Provide the [X, Y] coordinate of the cell's center where the given text is located.  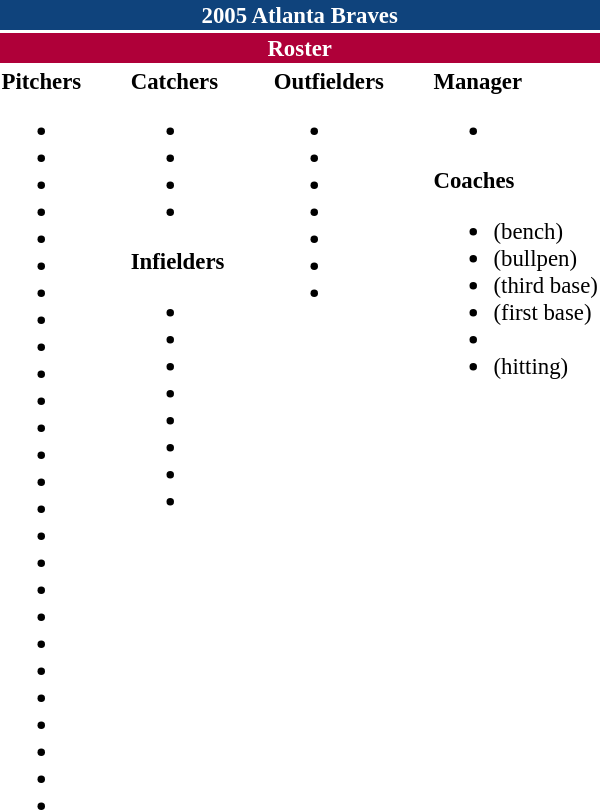
2005 Atlanta Braves [300, 15]
Roster [300, 48]
